For the text-containing cell, return its midpoint in [X, Y] coordinate format. 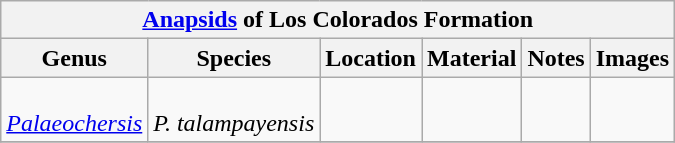
Genus [74, 58]
Location [371, 58]
Material [472, 58]
Anapsids of Los Colorados Formation [338, 20]
Palaeochersis [74, 110]
Notes [556, 58]
Species [234, 58]
Images [632, 58]
P. talampayensis [234, 110]
